From the cell containing the given text, extract its center point as [X, Y] coordinate. 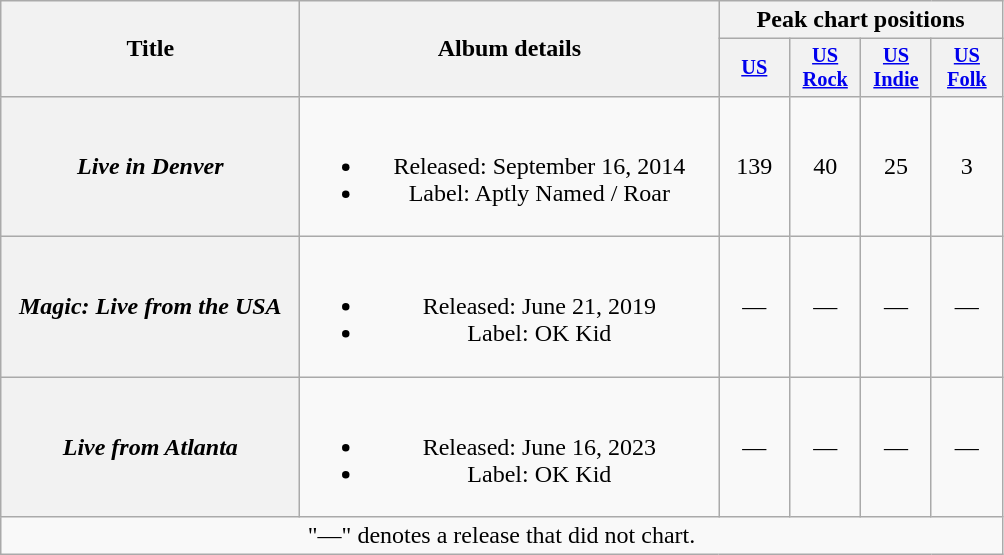
Album details [510, 49]
Live from Atlanta [150, 447]
3 [966, 166]
USFolk [966, 68]
Released: September 16, 2014Label: Aptly Named / Roar [510, 166]
"—" denotes a release that did not chart. [502, 536]
Title [150, 49]
USRock [826, 68]
Released: June 21, 2019Label: OK Kid [510, 307]
Magic: Live from the USA [150, 307]
Released: June 16, 2023Label: OK Kid [510, 447]
Live in Denver [150, 166]
Peak chart positions [860, 20]
139 [754, 166]
USIndie [896, 68]
40 [826, 166]
25 [896, 166]
US [754, 68]
